Find where the given text appears and provide that cell's center as [x, y] coordinate. 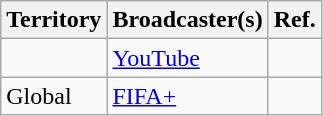
Global [54, 96]
Broadcaster(s) [188, 20]
YouTube [188, 58]
Ref. [294, 20]
Territory [54, 20]
FIFA+ [188, 96]
